Return (X, Y) of the center of cell containing provided text 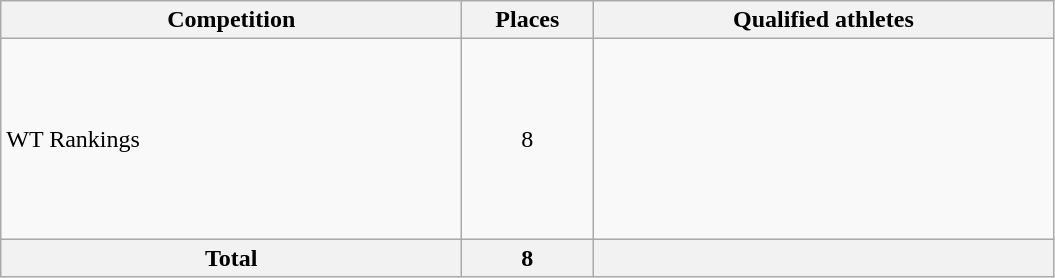
Places (528, 20)
WT Rankings (232, 139)
Competition (232, 20)
Qualified athletes (824, 20)
Total (232, 258)
